For the text-containing cell, return its midpoint in (X, Y) coordinate format. 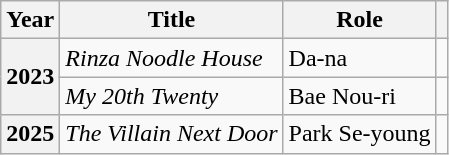
My 20th Twenty (172, 96)
Park Se-young (360, 134)
The Villain Next Door (172, 134)
2025 (30, 134)
Year (30, 20)
Title (172, 20)
Bae Nou-ri (360, 96)
Da-na (360, 58)
2023 (30, 77)
Role (360, 20)
Rinza Noodle House (172, 58)
